Extract the (X, Y) coordinate from the center of the cell holding the provided text.  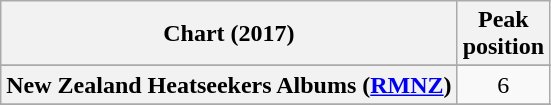
Chart (2017) (229, 34)
New Zealand Heatseekers Albums (RMNZ) (229, 85)
6 (503, 85)
Peak position (503, 34)
